Extract the [x, y] coordinate from the center of the cell holding the provided text.  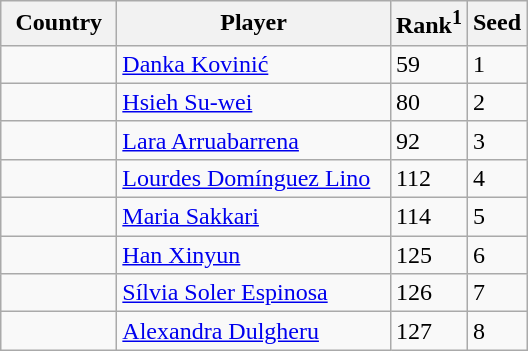
126 [428, 293]
Seed [496, 24]
Sílvia Soler Espinosa [254, 293]
125 [428, 255]
7 [496, 293]
59 [428, 64]
1 [496, 64]
Maria Sakkari [254, 217]
92 [428, 140]
80 [428, 102]
Danka Kovinić [254, 64]
2 [496, 102]
Lourdes Domínguez Lino [254, 178]
Alexandra Dulgheru [254, 331]
Player [254, 24]
127 [428, 331]
Lara Arruabarrena [254, 140]
3 [496, 140]
6 [496, 255]
4 [496, 178]
Han Xinyun [254, 255]
Country [59, 24]
5 [496, 217]
114 [428, 217]
112 [428, 178]
Rank1 [428, 24]
8 [496, 331]
Hsieh Su-wei [254, 102]
